Identify which cell holds the provided text, then report its (x, y) central coordinate. 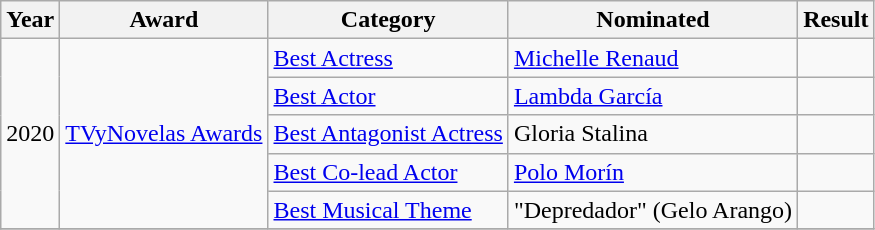
Polo Morín (652, 172)
Lambda García (652, 96)
Category (388, 20)
Year (30, 20)
2020 (30, 134)
Gloria Stalina (652, 134)
Best Co-lead Actor (388, 172)
Best Actress (388, 58)
Nominated (652, 20)
Best Actor (388, 96)
"Depredador" (Gelo Arango) (652, 210)
Best Antagonist Actress (388, 134)
Michelle Renaud (652, 58)
Award (164, 20)
Best Musical Theme (388, 210)
Result (836, 20)
TVyNovelas Awards (164, 134)
